Return the (x, y) coordinate for the center point of the cell that contains the specified text.  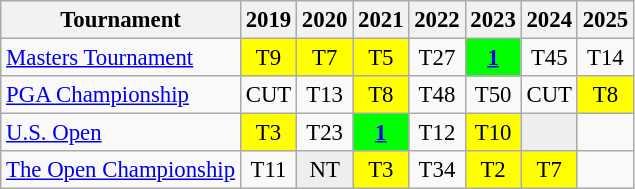
Masters Tournament (121, 58)
NT (325, 170)
T2 (493, 170)
2022 (437, 20)
2023 (493, 20)
T50 (493, 95)
T34 (437, 170)
T48 (437, 95)
2025 (605, 20)
T10 (493, 133)
U.S. Open (121, 133)
2019 (268, 20)
2021 (381, 20)
2024 (549, 20)
T45 (549, 58)
T23 (325, 133)
T13 (325, 95)
T12 (437, 133)
T27 (437, 58)
T11 (268, 170)
Tournament (121, 20)
2020 (325, 20)
T9 (268, 58)
The Open Championship (121, 170)
T14 (605, 58)
PGA Championship (121, 95)
T5 (381, 58)
